Scan for the cell matching the given text and deliver its (x, y) coordinate at center. 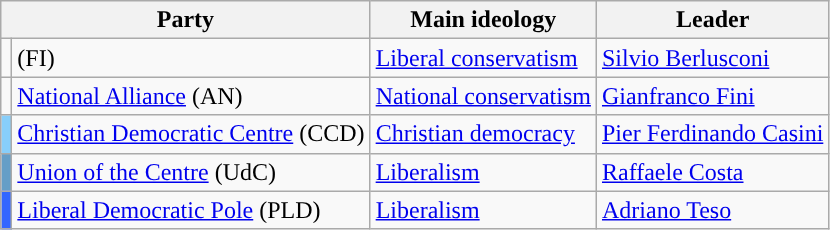
Adriano Teso (712, 210)
Pier Ferdinando Casini (712, 134)
Main ideology (483, 20)
National Alliance (AN) (191, 96)
National conservatism (483, 96)
Raffaele Costa (712, 172)
Christian democracy (483, 134)
Liberal conservatism (483, 58)
Christian Democratic Centre (CCD) (191, 134)
Silvio Berlusconi (712, 58)
Union of the Centre (UdC) (191, 172)
(FI) (191, 58)
Party (186, 20)
Gianfranco Fini (712, 96)
Leader (712, 20)
Liberal Democratic Pole (PLD) (191, 210)
